Determine the [X, Y] coordinate at the center of the cell enclosing the given text.  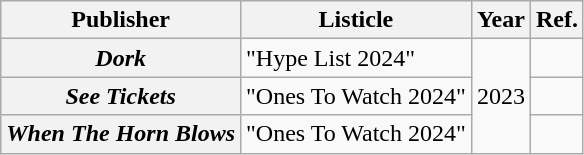
2023 [500, 96]
When The Horn Blows [121, 134]
"Hype List 2024" [356, 58]
Publisher [121, 20]
Ref. [556, 20]
Listicle [356, 20]
Year [500, 20]
See Tickets [121, 96]
Dork [121, 58]
